For the text-containing cell, return its midpoint in [x, y] coordinate format. 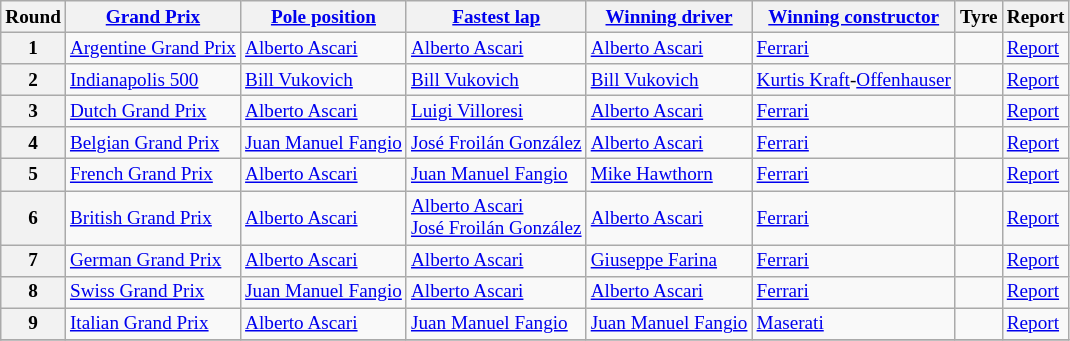
9 [34, 324]
Round [34, 17]
3 [34, 111]
7 [34, 261]
Fastest lap [496, 17]
British Grand Prix [152, 217]
Indianapolis 500 [152, 80]
Belgian Grand Prix [152, 143]
5 [34, 175]
2 [34, 80]
Pole position [324, 17]
Maserati [854, 324]
Grand Prix [152, 17]
Alberto Ascari José Froilán González [496, 217]
Luigi Villoresi [496, 111]
José Froilán González [496, 143]
Italian Grand Prix [152, 324]
Mike Hawthorn [669, 175]
Dutch Grand Prix [152, 111]
Tyre [978, 17]
4 [34, 143]
Argentine Grand Prix [152, 48]
6 [34, 217]
Swiss Grand Prix [152, 292]
Winning driver [669, 17]
Giuseppe Farina [669, 261]
Kurtis Kraft-Offenhauser [854, 80]
8 [34, 292]
Winning constructor [854, 17]
French Grand Prix [152, 175]
German Grand Prix [152, 261]
1 [34, 48]
